Output the [x, y] coordinate of the center of the cell containing the given text.  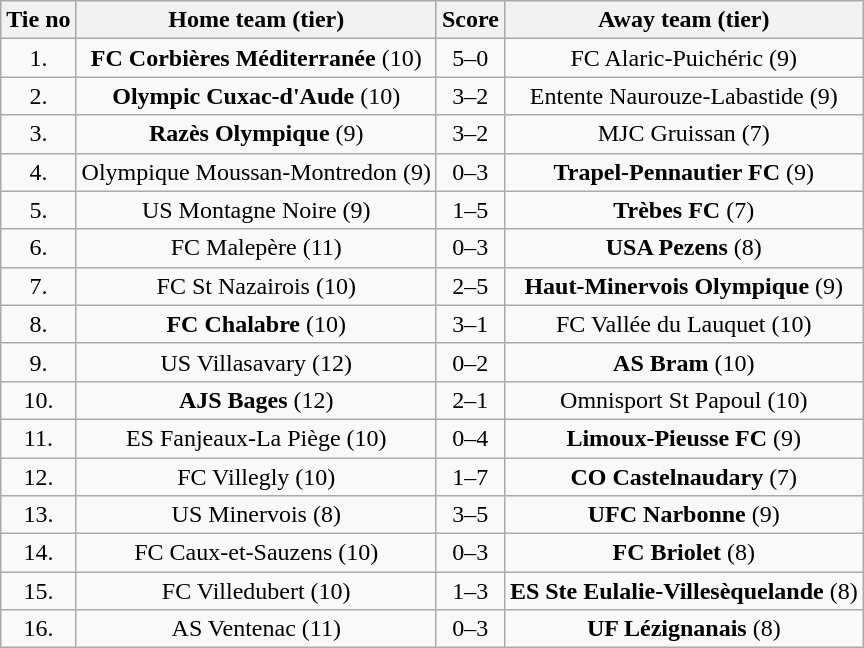
FC Chalabre (10) [256, 324]
0–4 [470, 438]
Haut-Minervois Olympique (9) [684, 286]
UF Lézignanais (8) [684, 629]
Limoux-Pieusse FC (9) [684, 438]
2–5 [470, 286]
Home team (tier) [256, 20]
2–1 [470, 400]
Tie no [38, 20]
Olympique Moussan-Montredon (9) [256, 172]
ES Fanjeaux-La Piège (10) [256, 438]
4. [38, 172]
1–7 [470, 477]
Away team (tier) [684, 20]
Olympic Cuxac-d'Aude (10) [256, 96]
FC Villegly (10) [256, 477]
12. [38, 477]
FC Villedubert (10) [256, 591]
2. [38, 96]
CO Castelnaudary (7) [684, 477]
FC Caux-et-Sauzens (10) [256, 553]
7. [38, 286]
AJS Bages (12) [256, 400]
UFC Narbonne (9) [684, 515]
15. [38, 591]
3. [38, 134]
3–1 [470, 324]
0–2 [470, 362]
FC St Nazairois (10) [256, 286]
US Minervois (8) [256, 515]
14. [38, 553]
Score [470, 20]
FC Vallée du Lauquet (10) [684, 324]
US Montagne Noire (9) [256, 210]
FC Malepère (11) [256, 248]
6. [38, 248]
FC Alaric-Puichéric (9) [684, 58]
1–5 [470, 210]
FC Briolet (8) [684, 553]
1. [38, 58]
ES Ste Eulalie-Villesèquelande (8) [684, 591]
Trapel-Pennautier FC (9) [684, 172]
3–5 [470, 515]
5–0 [470, 58]
FC Corbières Méditerranée (10) [256, 58]
10. [38, 400]
AS Bram (10) [684, 362]
Omnisport St Papoul (10) [684, 400]
US Villasavary (12) [256, 362]
MJC Gruissan (7) [684, 134]
8. [38, 324]
Trèbes FC (7) [684, 210]
Razès Olympique (9) [256, 134]
5. [38, 210]
16. [38, 629]
11. [38, 438]
1–3 [470, 591]
AS Ventenac (11) [256, 629]
USA Pezens (8) [684, 248]
13. [38, 515]
Entente Naurouze-Labastide (9) [684, 96]
9. [38, 362]
